Capture the cell that displays the provided text and extract its (x, y) central coordinate. 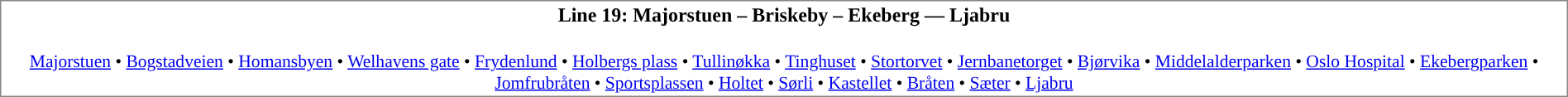
Line 19: Majorstuen – Briskeby – Ekeberg — Ljabru (784, 15)
